Provide the [x, y] coordinate of the cell's center where the given text is located.  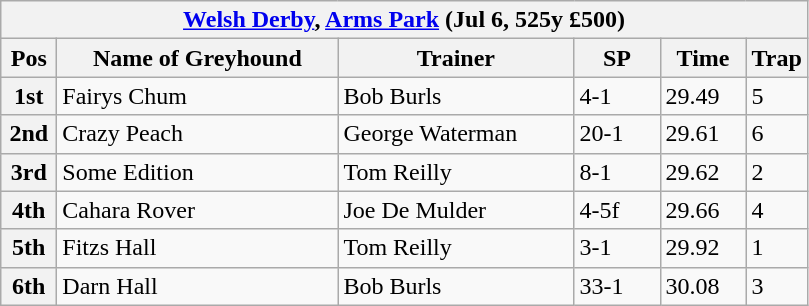
Darn Hall [198, 286]
Crazy Peach [198, 134]
Joe De Mulder [456, 210]
4-5f [617, 210]
4-1 [617, 96]
Cahara Rover [198, 210]
Some Edition [198, 172]
5th [29, 248]
Time [703, 58]
Trap [776, 58]
3-1 [617, 248]
29.62 [703, 172]
George Waterman [456, 134]
20-1 [617, 134]
8-1 [617, 172]
1st [29, 96]
29.49 [703, 96]
29.61 [703, 134]
1 [776, 248]
4 [776, 210]
2 [776, 172]
Fitzs Hall [198, 248]
4th [29, 210]
5 [776, 96]
Pos [29, 58]
Name of Greyhound [198, 58]
Welsh Derby, Arms Park (Jul 6, 525y £500) [404, 20]
SP [617, 58]
3rd [29, 172]
2nd [29, 134]
6th [29, 286]
3 [776, 286]
Fairys Chum [198, 96]
29.92 [703, 248]
33-1 [617, 286]
29.66 [703, 210]
30.08 [703, 286]
Trainer [456, 58]
6 [776, 134]
